Determine the (X, Y) coordinate at the center of the cell enclosing the given text.  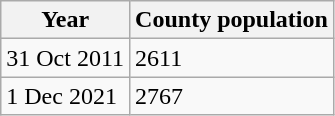
Year (66, 20)
2767 (232, 96)
County population (232, 20)
1 Dec 2021 (66, 96)
31 Oct 2011 (66, 58)
2611 (232, 58)
